Provide the [X, Y] coordinate of the cell's center where the given text is located.  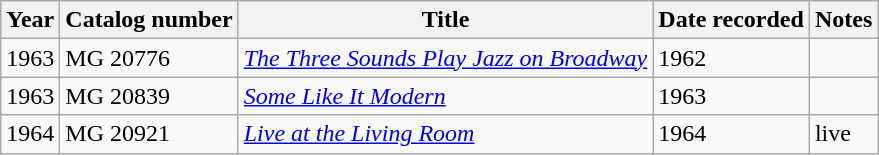
Title [446, 20]
The Three Sounds Play Jazz on Broadway [446, 58]
Notes [843, 20]
Year [30, 20]
1962 [732, 58]
MG 20839 [149, 96]
Some Like It Modern [446, 96]
live [843, 134]
Live at the Living Room [446, 134]
MG 20921 [149, 134]
Catalog number [149, 20]
MG 20776 [149, 58]
Date recorded [732, 20]
